Identify which cell holds the provided text, then report its [x, y] central coordinate. 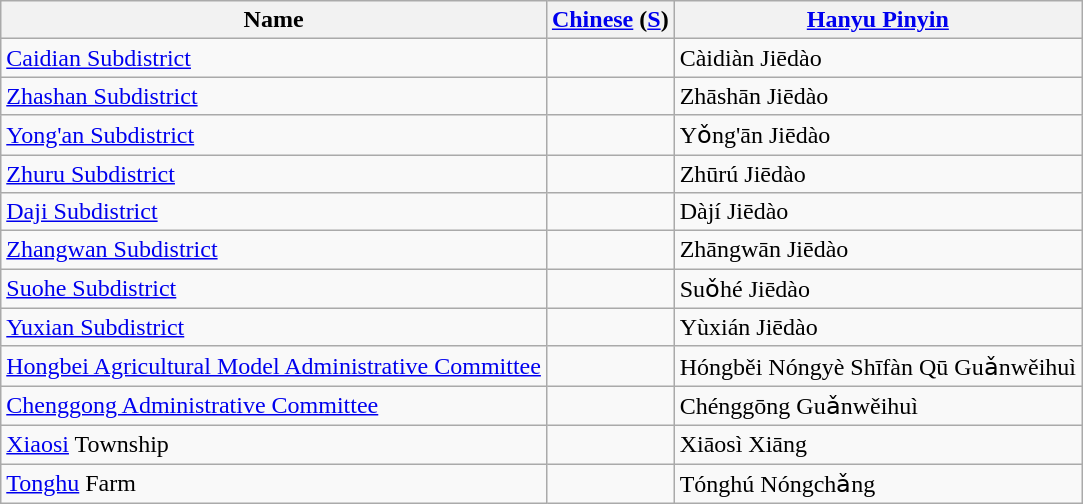
Hongbei Agricultural Model Administrative Committee [274, 366]
Yuxian Subdistrict [274, 327]
Name [274, 20]
Dàjí Jiēdào [878, 212]
Zhashan Subdistrict [274, 96]
Yǒng'ān Jiēdào [878, 135]
Yùxián Jiēdào [878, 327]
Daji Subdistrict [274, 212]
Tónghú Nóngchǎng [878, 484]
Suǒhé Jiēdào [878, 289]
Hóngběi Nóngyè Shīfàn Qū Guǎnwěihuì [878, 366]
Caidian Subdistrict [274, 58]
Zhāngwān Jiēdào [878, 250]
Tonghu Farm [274, 484]
Suohe Subdistrict [274, 289]
Chenggong Administrative Committee [274, 406]
Chénggōng Guǎnwěihuì [878, 406]
Hanyu Pinyin [878, 20]
Xiaosi Township [274, 444]
Chinese (S) [610, 20]
Xiāosì Xiāng [878, 444]
Càidiàn Jiēdào [878, 58]
Zhangwan Subdistrict [274, 250]
Zhuru Subdistrict [274, 173]
Zhāshān Jiēdào [878, 96]
Yong'an Subdistrict [274, 135]
Zhūrú Jiēdào [878, 173]
